Pinpoint the cell where the given text exists, returning its (x, y) midpoint coordinate. 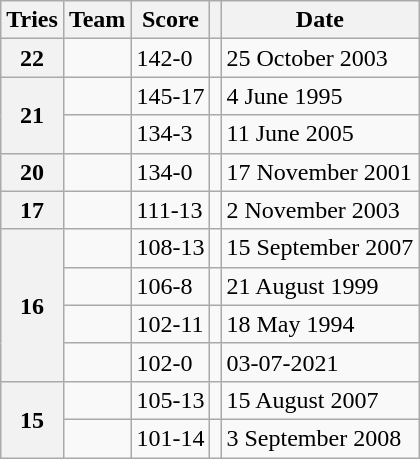
Tries (32, 20)
21 August 1999 (320, 286)
111-13 (170, 210)
Score (170, 20)
106-8 (170, 286)
15 (32, 419)
Team (97, 20)
15 August 2007 (320, 400)
108-13 (170, 248)
17 (32, 210)
105-13 (170, 400)
11 June 2005 (320, 134)
102-11 (170, 324)
134-0 (170, 172)
15 September 2007 (320, 248)
17 November 2001 (320, 172)
145-17 (170, 96)
21 (32, 115)
102-0 (170, 362)
Date (320, 20)
18 May 1994 (320, 324)
4 June 1995 (320, 96)
25 October 2003 (320, 58)
20 (32, 172)
03-07-2021 (320, 362)
22 (32, 58)
2 November 2003 (320, 210)
142-0 (170, 58)
16 (32, 305)
101-14 (170, 438)
134-3 (170, 134)
3 September 2008 (320, 438)
